Identify which cell holds the provided text, then report its (x, y) central coordinate. 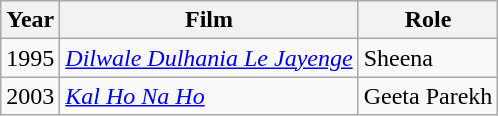
Film (209, 20)
Sheena (428, 58)
Dilwale Dulhania Le Jayenge (209, 58)
Geeta Parekh (428, 96)
Kal Ho Na Ho (209, 96)
Role (428, 20)
Year (30, 20)
1995 (30, 58)
2003 (30, 96)
